Identify which cell holds the provided text, then report its [X, Y] central coordinate. 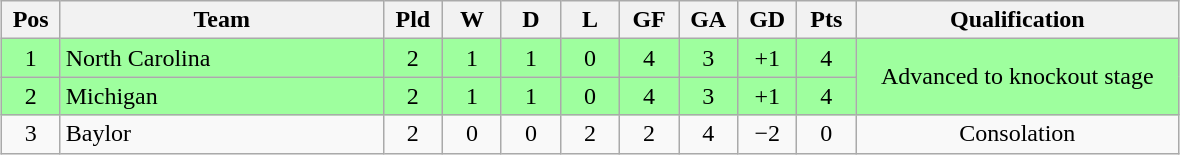
Baylor [222, 134]
L [590, 20]
Michigan [222, 96]
North Carolina [222, 58]
GD [768, 20]
Pld [412, 20]
Pts [826, 20]
−2 [768, 134]
GA [708, 20]
Pos [30, 20]
Consolation [1018, 134]
D [530, 20]
Team [222, 20]
W [472, 20]
Advanced to knockout stage [1018, 77]
Qualification [1018, 20]
GF [650, 20]
